Output the (x, y) coordinate of the center of the cell containing the given text.  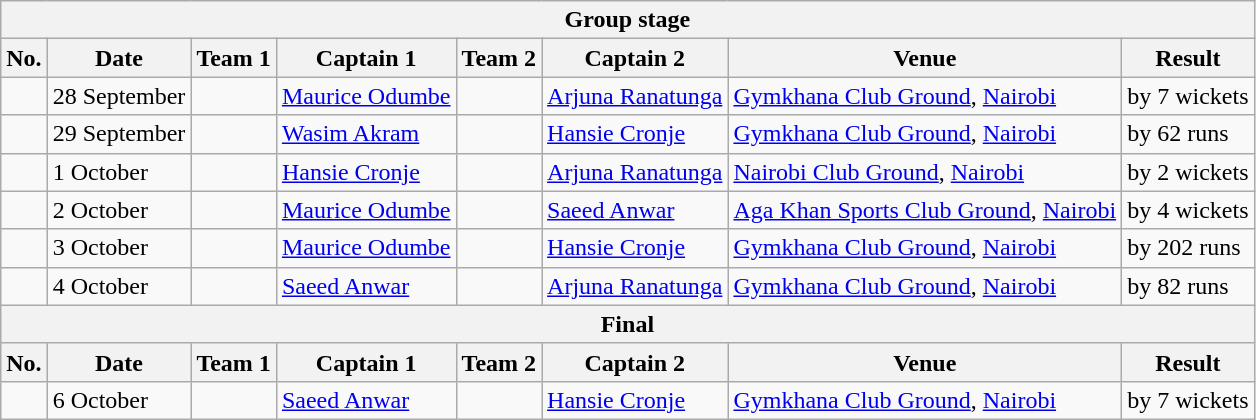
3 October (119, 248)
by 202 runs (1188, 248)
by 82 runs (1188, 286)
by 62 runs (1188, 134)
Wasim Akram (366, 134)
Final (628, 324)
4 October (119, 286)
28 September (119, 96)
6 October (119, 400)
Aga Khan Sports Club Ground, Nairobi (925, 210)
Nairobi Club Ground, Nairobi (925, 172)
by 2 wickets (1188, 172)
1 October (119, 172)
29 September (119, 134)
2 October (119, 210)
by 4 wickets (1188, 210)
Group stage (628, 20)
